Capture the cell that displays the provided text and extract its [x, y] central coordinate. 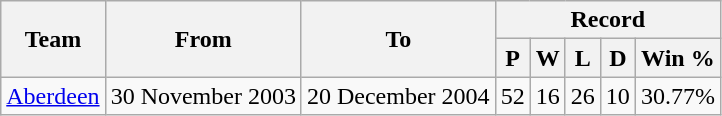
From [203, 39]
10 [618, 96]
L [582, 58]
To [398, 39]
Win % [678, 58]
W [548, 58]
52 [512, 96]
30.77% [678, 96]
Aberdeen [53, 96]
26 [582, 96]
D [618, 58]
20 December 2004 [398, 96]
Record [608, 20]
16 [548, 96]
Team [53, 39]
P [512, 58]
30 November 2003 [203, 96]
